Locate the cell with the specified text and output its [x, y] center coordinate. 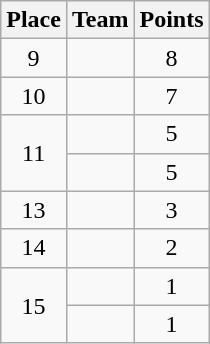
2 [172, 248]
11 [34, 153]
9 [34, 58]
Points [172, 20]
Team [100, 20]
7 [172, 96]
Place [34, 20]
14 [34, 248]
13 [34, 210]
8 [172, 58]
10 [34, 96]
15 [34, 305]
3 [172, 210]
